Locate the cell with the specified text and output its [x, y] center coordinate. 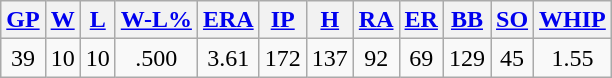
H [330, 20]
WHIP [573, 20]
L [98, 20]
IP [282, 20]
W-L% [156, 20]
172 [282, 58]
SO [512, 20]
GP [23, 20]
129 [466, 58]
45 [512, 58]
ERA [228, 20]
RA [376, 20]
69 [421, 58]
3.61 [228, 58]
1.55 [573, 58]
137 [330, 58]
39 [23, 58]
ER [421, 20]
.500 [156, 58]
W [62, 20]
BB [466, 20]
92 [376, 58]
